Pinpoint the cell where the given text exists, returning its [x, y] midpoint coordinate. 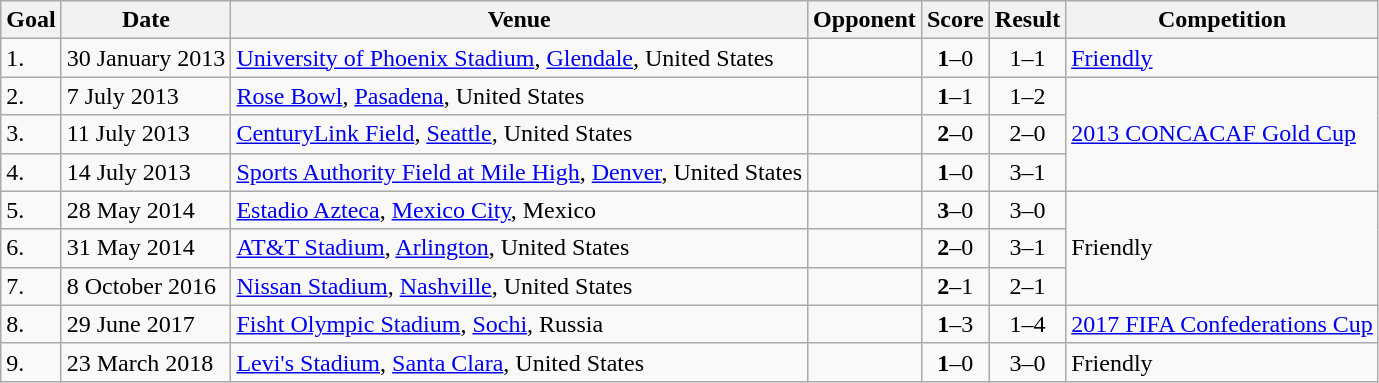
7. [31, 286]
University of Phoenix Stadium, Glendale, United States [520, 58]
2017 FIFA Confederations Cup [1222, 324]
6. [31, 248]
30 January 2013 [146, 58]
Rose Bowl, Pasadena, United States [520, 96]
1. [31, 58]
Date [146, 20]
29 June 2017 [146, 324]
Sports Authority Field at Mile High, Denver, United States [520, 172]
Fisht Olympic Stadium, Sochi, Russia [520, 324]
8. [31, 324]
CenturyLink Field, Seattle, United States [520, 134]
9. [31, 362]
Score [955, 20]
Estadio Azteca, Mexico City, Mexico [520, 210]
Result [1027, 20]
AT&T Stadium, Arlington, United States [520, 248]
4. [31, 172]
2013 CONCACAF Gold Cup [1222, 134]
3. [31, 134]
11 July 2013 [146, 134]
Competition [1222, 20]
7 July 2013 [146, 96]
8 October 2016 [146, 286]
Levi's Stadium, Santa Clara, United States [520, 362]
1–3 [955, 324]
31 May 2014 [146, 248]
14 July 2013 [146, 172]
1–4 [1027, 324]
2. [31, 96]
28 May 2014 [146, 210]
Opponent [865, 20]
Goal [31, 20]
Nissan Stadium, Nashville, United States [520, 286]
23 March 2018 [146, 362]
5. [31, 210]
Venue [520, 20]
1–2 [1027, 96]
